Search for the cell housing the specified text and yield its (X, Y) center coordinate. 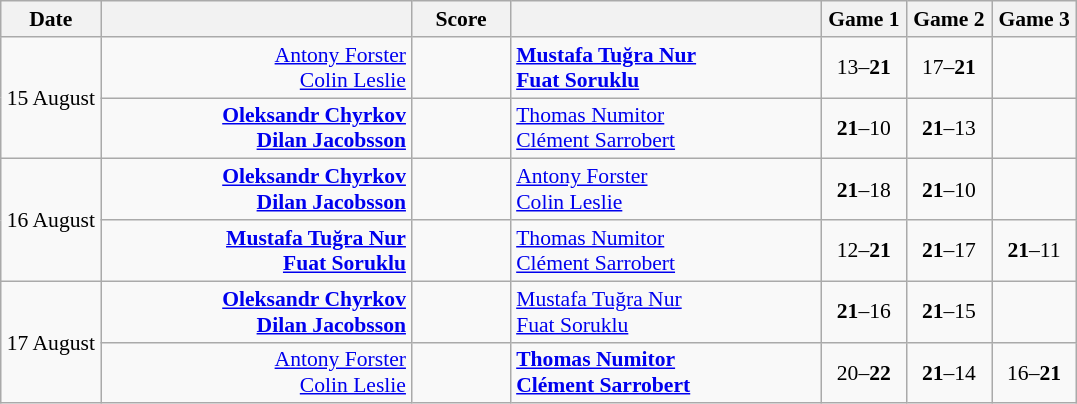
16 August (51, 220)
17–21 (948, 68)
21–17 (948, 250)
Game 2 (948, 19)
13–21 (864, 68)
Score (461, 19)
21–11 (1034, 250)
Game 3 (1034, 19)
Date (51, 19)
15 August (51, 98)
20–22 (864, 372)
21–13 (948, 128)
16–21 (1034, 372)
21–16 (864, 312)
17 August (51, 342)
Game 1 (864, 19)
21–15 (948, 312)
21–14 (948, 372)
21–18 (864, 190)
12–21 (864, 250)
